For the text-containing cell, return its midpoint in [x, y] coordinate format. 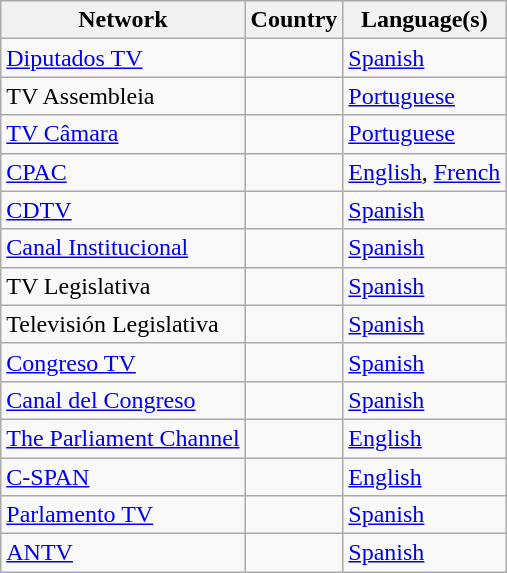
Country [294, 20]
CPAC [123, 172]
Canal Institucional [123, 248]
Diputados TV [123, 58]
English, French [424, 172]
Network [123, 20]
TV Legislativa [123, 286]
Congreso TV [123, 362]
Language(s) [424, 20]
Parlamento TV [123, 515]
CDTV [123, 210]
The Parliament Channel [123, 438]
ANTV [123, 553]
Canal del Congreso [123, 400]
C-SPAN [123, 477]
TV Câmara [123, 134]
Televisión Legislativa [123, 324]
TV Assembleia [123, 96]
